Pinpoint the cell where the given text exists, returning its (X, Y) midpoint coordinate. 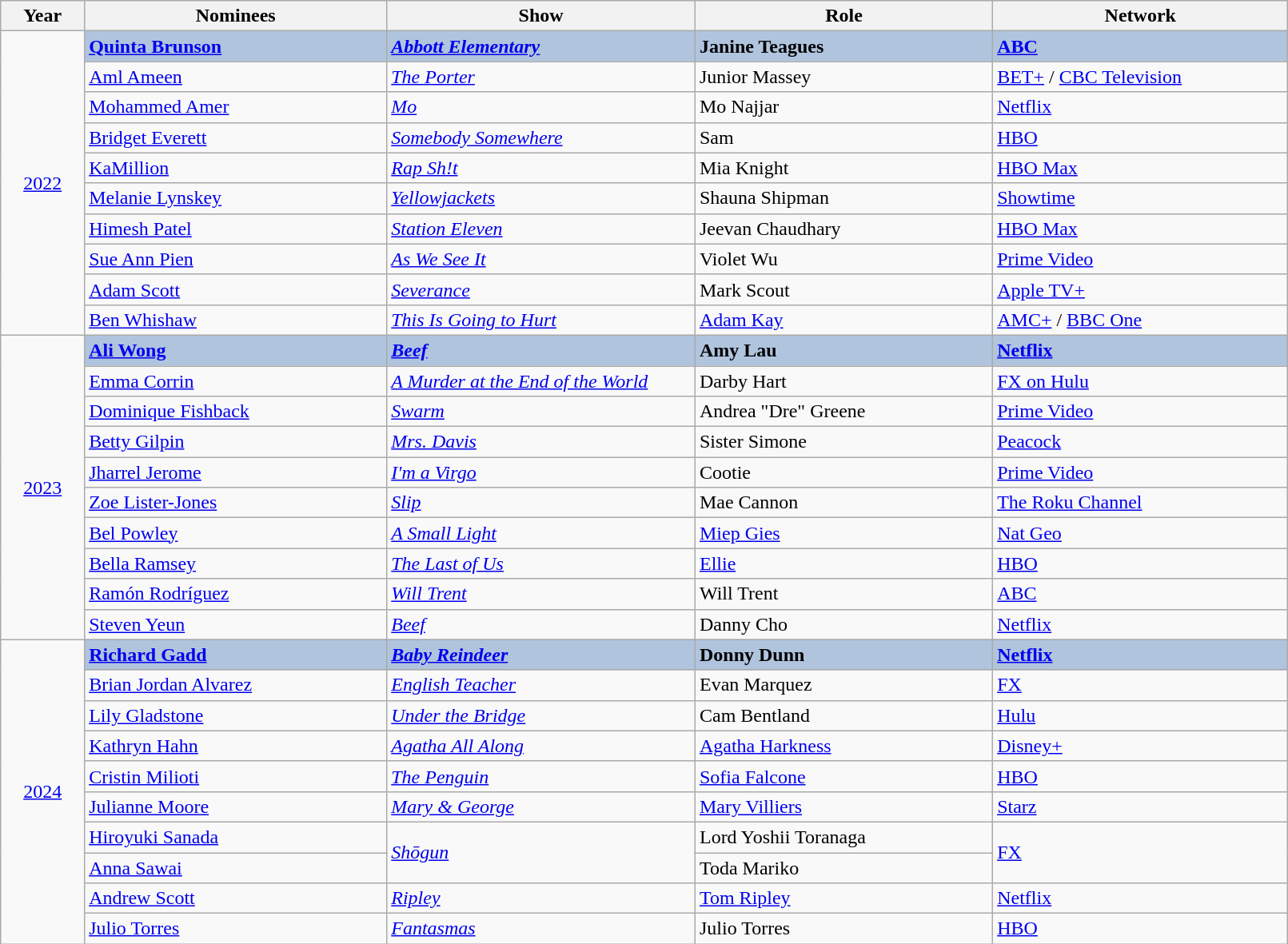
BET+ / CBC Television (1140, 77)
Miep Gies (843, 533)
Lily Gladstone (236, 715)
English Teacher (541, 685)
Junior Massey (843, 77)
AMC+ / BBC One (1140, 320)
Ellie (843, 564)
Ripley (541, 898)
Nat Geo (1140, 533)
Jharrel Jerome (236, 472)
Andrea "Dre" Greene (843, 412)
Swarm (541, 412)
Adam Scott (236, 289)
Shauna Shipman (843, 198)
Sofia Falcone (843, 776)
2022 (43, 184)
Sister Simone (843, 442)
Peacock (1140, 442)
Cootie (843, 472)
Danny Cho (843, 624)
Aml Ameen (236, 77)
Betty Gilpin (236, 442)
Bel Powley (236, 533)
Ali Wong (236, 350)
Cam Bentland (843, 715)
Ben Whishaw (236, 320)
The Porter (541, 77)
Somebody Somewhere (541, 137)
Sam (843, 137)
FX on Hulu (1140, 381)
Mia Knight (843, 168)
Abbott Elementary (541, 46)
Mary & George (541, 807)
Mo (541, 107)
Adam Kay (843, 320)
Mae Cannon (843, 503)
Show (541, 16)
Himesh Patel (236, 229)
Melanie Lynskey (236, 198)
Emma Corrin (236, 381)
Hulu (1140, 715)
KaMillion (236, 168)
Fantasmas (541, 929)
Richard Gadd (236, 655)
Steven Yeun (236, 624)
Agatha Harkness (843, 746)
Mark Scout (843, 289)
Mrs. Davis (541, 442)
Showtime (1140, 198)
Julianne Moore (236, 807)
Darby Hart (843, 381)
2023 (43, 488)
Role (843, 16)
Network (1140, 16)
Bridget Everett (236, 137)
Agatha All Along (541, 746)
The Roku Channel (1140, 503)
As We See It (541, 259)
Starz (1140, 807)
Mohammed Amer (236, 107)
Mo Najjar (843, 107)
Slip (541, 503)
The Last of Us (541, 564)
Violet Wu (843, 259)
Toda Mariko (843, 867)
Disney+ (1140, 746)
Kathryn Hahn (236, 746)
I'm a Virgo (541, 472)
Tom Ripley (843, 898)
Dominique Fishback (236, 412)
This Is Going to Hurt (541, 320)
Sue Ann Pien (236, 259)
Yellowjackets (541, 198)
Amy Lau (843, 350)
Ramón Rodríguez (236, 594)
Rap Sh!t (541, 168)
Station Eleven (541, 229)
Evan Marquez (843, 685)
Anna Sawai (236, 867)
Year (43, 16)
Severance (541, 289)
2024 (43, 791)
Brian Jordan Alvarez (236, 685)
Lord Yoshii Toranaga (843, 837)
Donny Dunn (843, 655)
Andrew Scott (236, 898)
A Small Light (541, 533)
A Murder at the End of the World (541, 381)
Apple TV+ (1140, 289)
Mary Villiers (843, 807)
Cristin Milioti (236, 776)
Shōgun (541, 852)
Zoe Lister-Jones (236, 503)
Janine Teagues (843, 46)
Bella Ramsey (236, 564)
Under the Bridge (541, 715)
Nominees (236, 16)
The Penguin (541, 776)
Hiroyuki Sanada (236, 837)
Jeevan Chaudhary (843, 229)
Baby Reindeer (541, 655)
Quinta Brunson (236, 46)
